For the text-containing cell, return its midpoint in [X, Y] coordinate format. 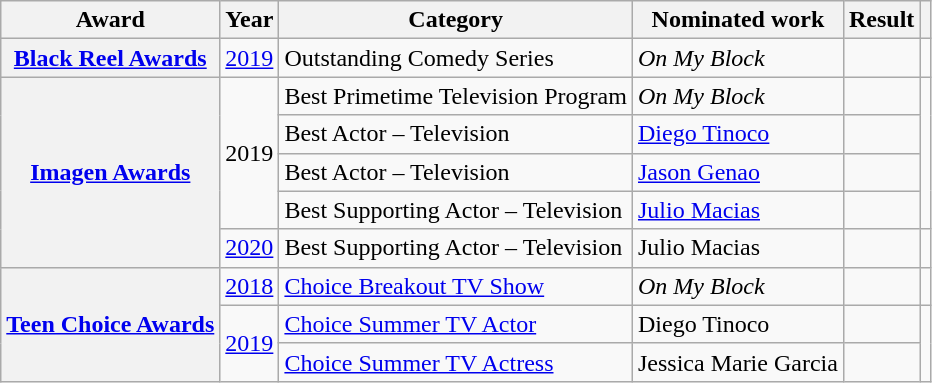
2020 [250, 248]
Nominated work [738, 20]
Choice Breakout TV Show [456, 286]
Award [110, 20]
Black Reel Awards [110, 58]
Teen Choice Awards [110, 324]
Choice Summer TV Actress [456, 362]
Jason Genao [738, 172]
Year [250, 20]
Best Primetime Television Program [456, 96]
Result [881, 20]
Imagen Awards [110, 172]
Category [456, 20]
2018 [250, 286]
Choice Summer TV Actor [456, 324]
Jessica Marie Garcia [738, 362]
Outstanding Comedy Series [456, 58]
